Scan for the cell matching the given text and deliver its (x, y) coordinate at center. 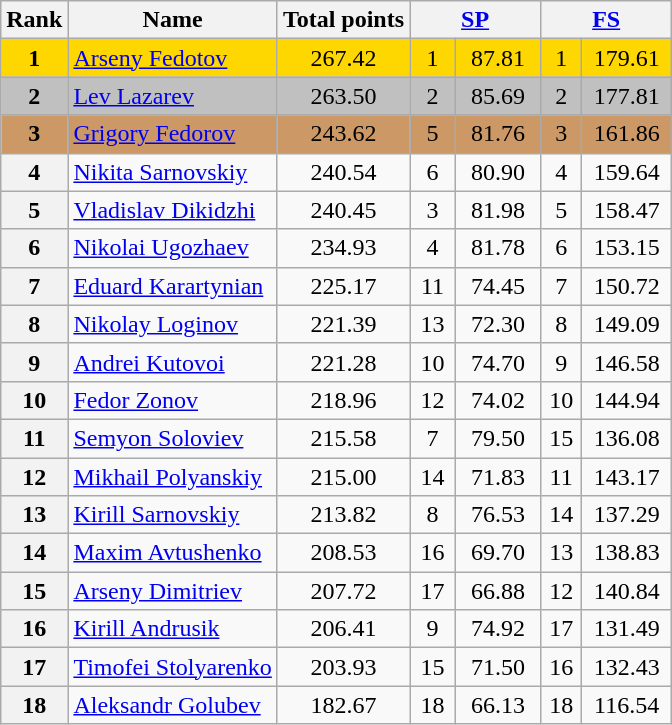
267.42 (343, 58)
136.08 (627, 438)
218.96 (343, 400)
76.53 (498, 515)
Arseny Dimitriev (173, 591)
Mikhail Polyanskiy (173, 477)
203.93 (343, 667)
Andrei Kutovoi (173, 362)
Total points (343, 20)
137.29 (627, 515)
Semyon Soloviev (173, 438)
74.70 (498, 362)
140.84 (627, 591)
243.62 (343, 134)
87.81 (498, 58)
150.72 (627, 286)
208.53 (343, 553)
144.94 (627, 400)
74.92 (498, 629)
161.86 (627, 134)
221.28 (343, 362)
116.54 (627, 705)
Nikolay Loginov (173, 324)
149.09 (627, 324)
138.83 (627, 553)
80.90 (498, 172)
79.50 (498, 438)
234.93 (343, 248)
182.67 (343, 705)
206.41 (343, 629)
179.61 (627, 58)
158.47 (627, 210)
Kirill Andrusik (173, 629)
159.64 (627, 172)
FS (606, 20)
225.17 (343, 286)
215.58 (343, 438)
SP (476, 20)
Vladislav Dikidzhi (173, 210)
153.15 (627, 248)
Aleksandr Golubev (173, 705)
81.78 (498, 248)
207.72 (343, 591)
131.49 (627, 629)
177.81 (627, 96)
Lev Lazarev (173, 96)
240.45 (343, 210)
66.13 (498, 705)
Nikita Sarnovskiy (173, 172)
Name (173, 20)
66.88 (498, 591)
71.83 (498, 477)
Rank (34, 20)
Kirill Sarnovskiy (173, 515)
Eduard Karartynian (173, 286)
85.69 (498, 96)
213.82 (343, 515)
132.43 (627, 667)
Maxim Avtushenko (173, 553)
221.39 (343, 324)
Nikolai Ugozhaev (173, 248)
74.02 (498, 400)
Arseny Fedotov (173, 58)
81.76 (498, 134)
Fedor Zonov (173, 400)
263.50 (343, 96)
240.54 (343, 172)
69.70 (498, 553)
71.50 (498, 667)
74.45 (498, 286)
146.58 (627, 362)
72.30 (498, 324)
143.17 (627, 477)
Grigory Fedorov (173, 134)
Timofei Stolyarenko (173, 667)
81.98 (498, 210)
215.00 (343, 477)
